Output the [X, Y] coordinate of the center of the cell containing the given text.  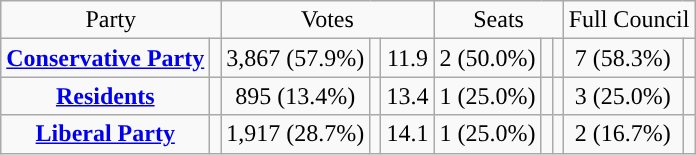
7 (58.3%) [622, 58]
3 (25.0%) [622, 96]
11.9 [408, 58]
2 (50.0%) [488, 58]
3,867 (57.9%) [296, 58]
14.1 [408, 134]
Seats [498, 20]
Liberal Party [106, 134]
2 (16.7%) [622, 134]
1,917 (28.7%) [296, 134]
Votes [328, 20]
Conservative Party [106, 58]
Residents [106, 96]
Full Council [629, 20]
895 (13.4%) [296, 96]
Party [111, 20]
13.4 [408, 96]
